Output the [x, y] coordinate of the center of the cell containing the given text.  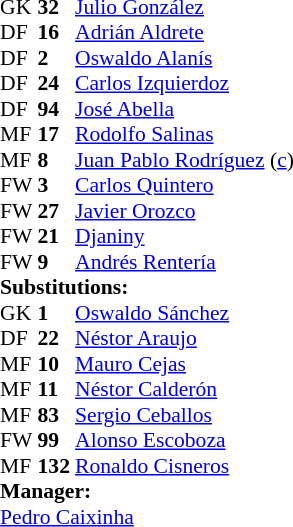
1 [57, 313]
16 [57, 33]
22 [57, 339]
94 [57, 109]
24 [57, 83]
10 [57, 364]
99 [57, 441]
83 [57, 415]
132 [57, 466]
8 [57, 160]
9 [57, 262]
11 [57, 389]
2 [57, 58]
21 [57, 237]
27 [57, 211]
GK [19, 313]
3 [57, 185]
17 [57, 135]
